Find where the given text appears and provide that cell's center as (x, y) coordinate. 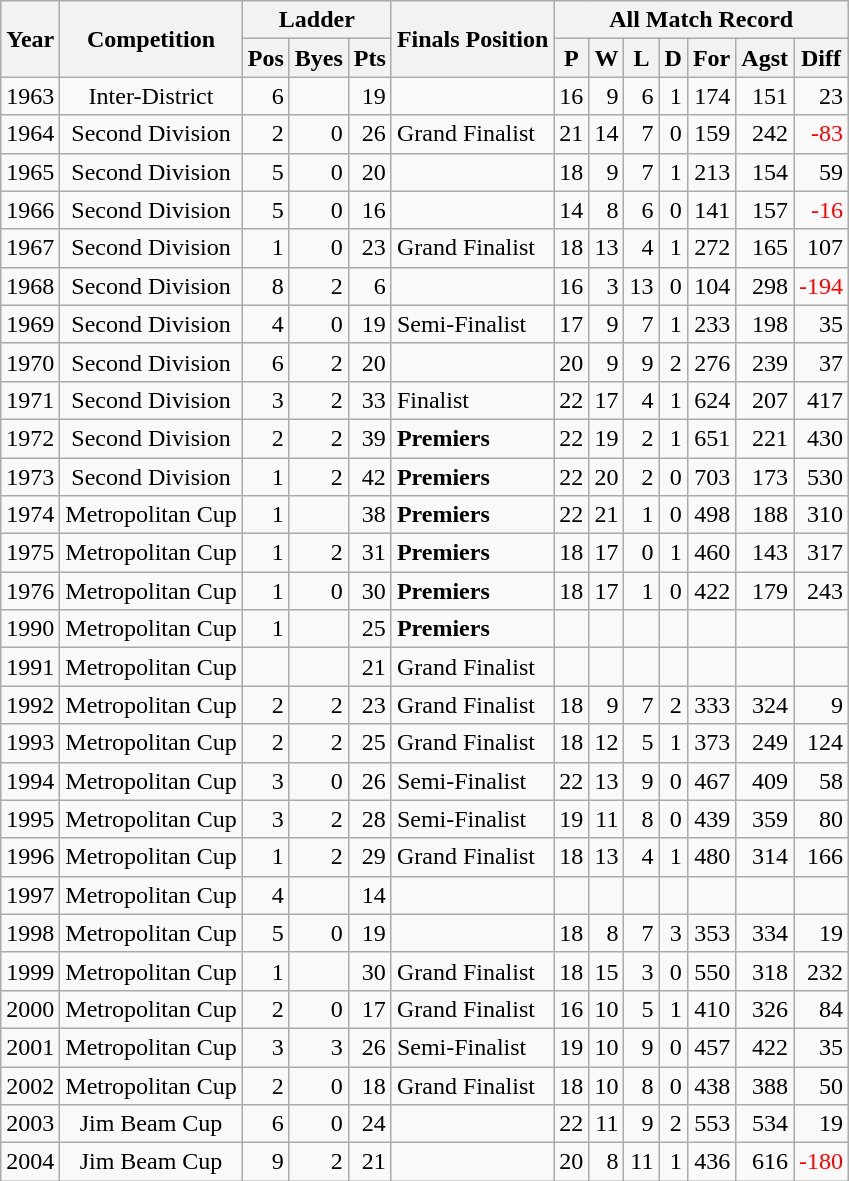
Inter-District (151, 96)
Byes (318, 58)
All Match Record (702, 20)
179 (765, 591)
1969 (30, 324)
2002 (30, 1085)
326 (765, 1009)
151 (765, 96)
651 (711, 438)
33 (370, 400)
165 (765, 248)
239 (765, 362)
Agst (765, 58)
243 (822, 591)
439 (711, 819)
1993 (30, 743)
31 (370, 553)
58 (822, 781)
388 (765, 1085)
1996 (30, 857)
1995 (30, 819)
534 (765, 1124)
84 (822, 1009)
553 (711, 1124)
80 (822, 819)
318 (765, 971)
2004 (30, 1162)
12 (606, 743)
15 (606, 971)
1998 (30, 933)
1971 (30, 400)
1972 (30, 438)
417 (822, 400)
457 (711, 1047)
Pts (370, 58)
174 (711, 96)
616 (765, 1162)
1968 (30, 286)
460 (711, 553)
298 (765, 286)
-180 (822, 1162)
166 (822, 857)
Ladder (316, 20)
1974 (30, 515)
1990 (30, 629)
104 (711, 286)
353 (711, 933)
480 (711, 857)
430 (822, 438)
173 (765, 477)
310 (822, 515)
498 (711, 515)
1991 (30, 667)
Diff (822, 58)
373 (711, 743)
334 (765, 933)
107 (822, 248)
1975 (30, 553)
-83 (822, 134)
272 (711, 248)
2001 (30, 1047)
1963 (30, 96)
154 (765, 172)
L (642, 58)
249 (765, 743)
29 (370, 857)
438 (711, 1085)
188 (765, 515)
1997 (30, 895)
38 (370, 515)
141 (711, 210)
1973 (30, 477)
59 (822, 172)
Pos (266, 58)
242 (765, 134)
314 (765, 857)
157 (765, 210)
436 (711, 1162)
50 (822, 1085)
-16 (822, 210)
159 (711, 134)
1967 (30, 248)
232 (822, 971)
Competition (151, 39)
1970 (30, 362)
Finalist (472, 400)
359 (765, 819)
333 (711, 705)
124 (822, 743)
276 (711, 362)
143 (765, 553)
37 (822, 362)
42 (370, 477)
1965 (30, 172)
1992 (30, 705)
530 (822, 477)
1966 (30, 210)
213 (711, 172)
1994 (30, 781)
1964 (30, 134)
409 (765, 781)
324 (765, 705)
P (572, 58)
Year (30, 39)
28 (370, 819)
221 (765, 438)
467 (711, 781)
-194 (822, 286)
550 (711, 971)
233 (711, 324)
2003 (30, 1124)
624 (711, 400)
207 (765, 400)
39 (370, 438)
317 (822, 553)
1999 (30, 971)
2000 (30, 1009)
24 (370, 1124)
198 (765, 324)
For (711, 58)
410 (711, 1009)
703 (711, 477)
Finals Position (472, 39)
D (673, 58)
1976 (30, 591)
W (606, 58)
